From the cell containing the given text, extract its center point as (x, y) coordinate. 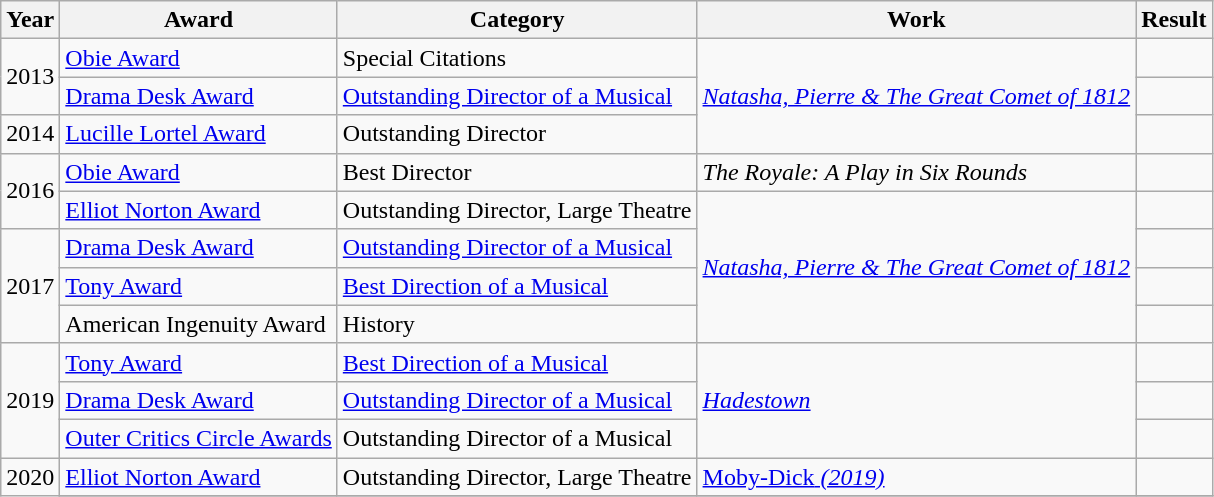
2016 (30, 191)
Lucille Lortel Award (198, 134)
Hadestown (916, 400)
Moby-Dick (2019) (916, 477)
2020 (30, 477)
Result (1174, 20)
The Royale: A Play in Six Rounds (916, 172)
Best Director (517, 172)
History (517, 324)
Outer Critics Circle Awards (198, 438)
American Ingenuity Award (198, 324)
2019 (30, 400)
Special Citations (517, 58)
Year (30, 20)
Category (517, 20)
Award (198, 20)
2013 (30, 77)
2014 (30, 134)
Outstanding Director (517, 134)
Work (916, 20)
2017 (30, 286)
